For the text-containing cell, return its midpoint in [x, y] coordinate format. 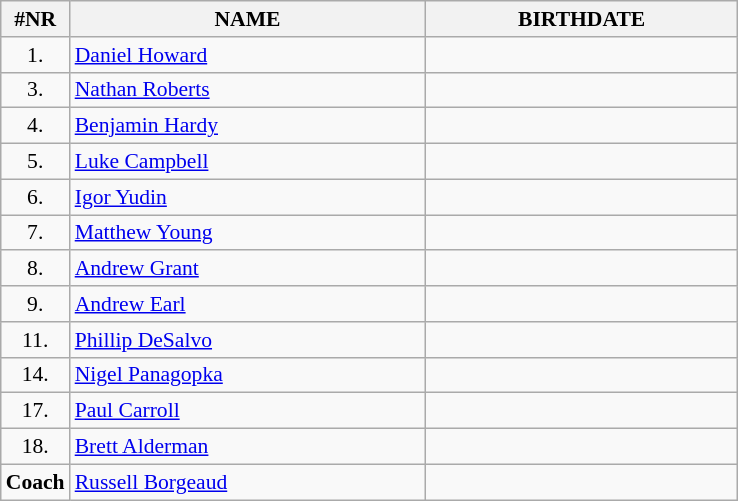
Russell Borgeaud [248, 482]
Brett Alderman [248, 447]
Matthew Young [248, 233]
11. [36, 340]
3. [36, 90]
7. [36, 233]
8. [36, 269]
Andrew Earl [248, 304]
4. [36, 126]
BIRTHDATE [582, 19]
Phillip DeSalvo [248, 340]
17. [36, 411]
1. [36, 55]
Coach [36, 482]
18. [36, 447]
6. [36, 197]
9. [36, 304]
Daniel Howard [248, 55]
Nigel Panagopka [248, 375]
Nathan Roberts [248, 90]
NAME [248, 19]
Paul Carroll [248, 411]
5. [36, 162]
#NR [36, 19]
Benjamin Hardy [248, 126]
Igor Yudin [248, 197]
Andrew Grant [248, 269]
14. [36, 375]
Luke Campbell [248, 162]
